Detect which cell encompasses the target text, then output its [X, Y] center coordinate. 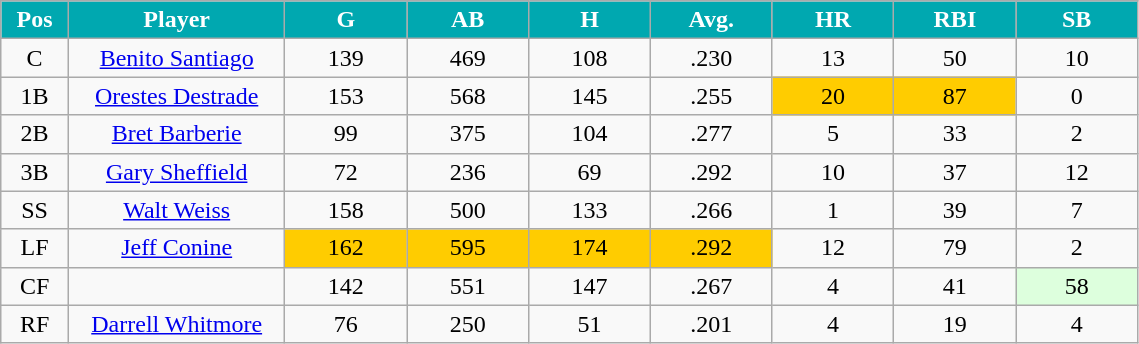
72 [346, 172]
RF [35, 324]
2B [35, 134]
.277 [711, 134]
Player [176, 20]
41 [955, 286]
139 [346, 58]
1 [833, 210]
Avg. [711, 20]
RBI [955, 20]
1B [35, 96]
C [35, 58]
.255 [711, 96]
G [346, 20]
H [590, 20]
Walt Weiss [176, 210]
20 [833, 96]
Pos [35, 20]
236 [468, 172]
69 [590, 172]
CF [35, 286]
87 [955, 96]
19 [955, 324]
79 [955, 248]
76 [346, 324]
99 [346, 134]
568 [468, 96]
551 [468, 286]
Jeff Conine [176, 248]
104 [590, 134]
AB [468, 20]
.230 [711, 58]
147 [590, 286]
37 [955, 172]
595 [468, 248]
39 [955, 210]
158 [346, 210]
.267 [711, 286]
500 [468, 210]
174 [590, 248]
0 [1077, 96]
142 [346, 286]
108 [590, 58]
HR [833, 20]
7 [1077, 210]
58 [1077, 286]
.201 [711, 324]
51 [590, 324]
162 [346, 248]
145 [590, 96]
Orestes Destrade [176, 96]
Benito Santiago [176, 58]
Bret Barberie [176, 134]
3B [35, 172]
133 [590, 210]
LF [35, 248]
50 [955, 58]
5 [833, 134]
375 [468, 134]
Darrell Whitmore [176, 324]
13 [833, 58]
.266 [711, 210]
SS [35, 210]
SB [1077, 20]
Gary Sheffield [176, 172]
250 [468, 324]
469 [468, 58]
33 [955, 134]
153 [346, 96]
